Output the [x, y] coordinate of the center of the cell containing the given text.  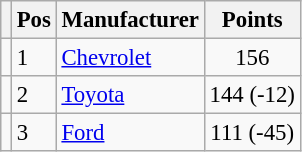
Pos [34, 20]
Chevrolet [130, 58]
Ford [130, 133]
Toyota [130, 95]
Points [252, 20]
Manufacturer [130, 20]
156 [252, 58]
3 [34, 133]
144 (-12) [252, 95]
111 (-45) [252, 133]
1 [34, 58]
2 [34, 95]
